Locate the cell with the specified text and output its [X, Y] center coordinate. 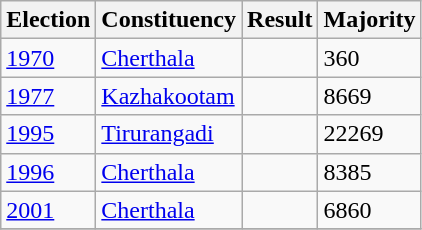
360 [370, 58]
Election [48, 20]
Result [280, 20]
1977 [48, 96]
Kazhakootam [169, 96]
8385 [370, 172]
Majority [370, 20]
22269 [370, 134]
1995 [48, 134]
6860 [370, 210]
1996 [48, 172]
Constituency [169, 20]
2001 [48, 210]
Tirurangadi [169, 134]
8669 [370, 96]
1970 [48, 58]
